Return the (X, Y) coordinate for the center point of the cell that contains the specified text.  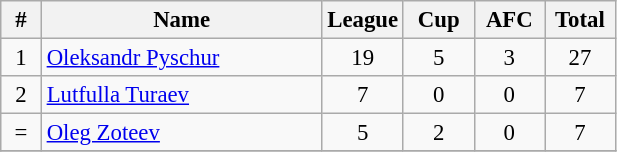
# (22, 20)
= (22, 133)
AFC (510, 20)
Cup (438, 20)
27 (580, 58)
Lutfulla Turaev (182, 95)
Oleksandr Pyschur (182, 58)
1 (22, 58)
Oleg Zoteev (182, 133)
League (362, 20)
19 (362, 58)
Total (580, 20)
3 (510, 58)
Name (182, 20)
